For the text-containing cell, return its midpoint in (x, y) coordinate format. 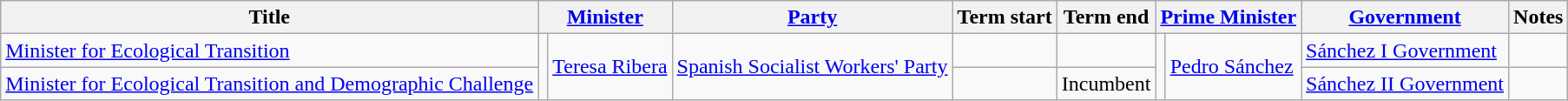
Term start (1005, 17)
Spanish Socialist Workers' Party (813, 67)
Term end (1106, 17)
Teresa Ribera (609, 67)
Minister for Ecological Transition (269, 50)
Title (269, 17)
Party (813, 17)
Pedro Sánchez (1233, 67)
Minister (605, 17)
Sánchez I Government (1405, 50)
Minister for Ecological Transition and Demographic Challenge (269, 84)
Sánchez II Government (1405, 84)
Notes (1538, 17)
Government (1405, 17)
Incumbent (1106, 84)
Prime Minister (1229, 17)
